Search for the cell housing the specified text and yield its [x, y] center coordinate. 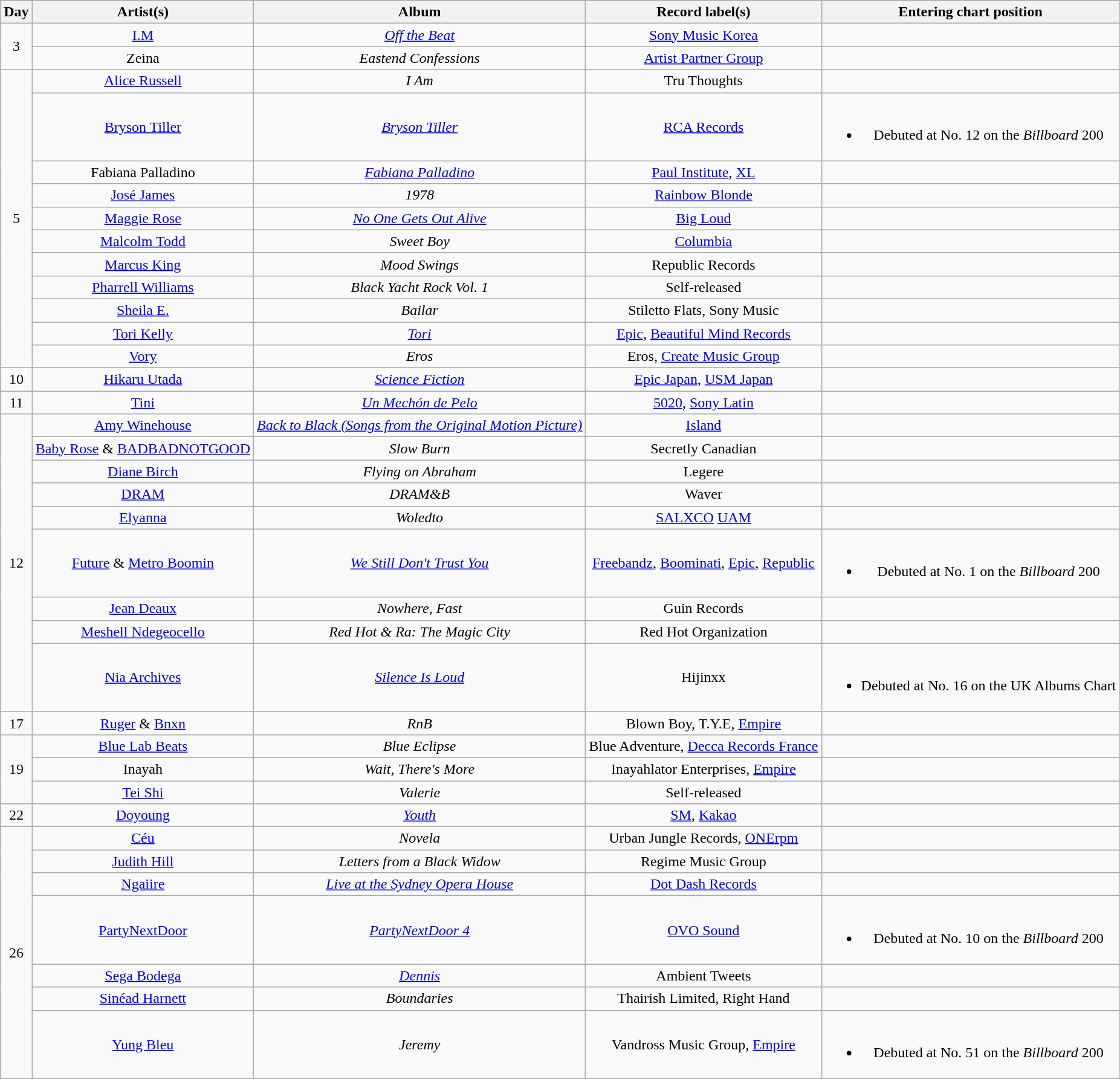
1978 [419, 195]
Epic Japan, USM Japan [704, 380]
Day [16, 12]
Nowhere, Fast [419, 609]
Stiletto Flats, Sony Music [704, 310]
Regime Music Group [704, 861]
Legere [704, 471]
Entering chart position [971, 12]
Columbia [704, 241]
Marcus King [143, 264]
Black Yacht Rock Vol. 1 [419, 287]
We Still Don't Trust You [419, 563]
Tori [419, 333]
Blown Boy, T.Y.E, Empire [704, 723]
RnB [419, 723]
Boundaries [419, 999]
Vandross Music Group, Empire [704, 1045]
Tei Shi [143, 792]
Waver [704, 494]
Republic Records [704, 264]
Sinéad Harnett [143, 999]
Hikaru Utada [143, 380]
Doyoung [143, 815]
Woledto [419, 517]
Malcolm Todd [143, 241]
Letters from a Black Widow [419, 861]
DRAM&B [419, 494]
Maggie Rose [143, 218]
5020, Sony Latin [704, 403]
Bailar [419, 310]
Artist(s) [143, 12]
I Am [419, 81]
Blue Lab Beats [143, 746]
DRAM [143, 494]
Album [419, 12]
Elyanna [143, 517]
Thairish Limited, Right Hand [704, 999]
I.M [143, 35]
11 [16, 403]
Céu [143, 838]
Secretly Canadian [704, 449]
Dennis [419, 976]
Slow Burn [419, 449]
Ngaiire [143, 884]
Inayahlator Enterprises, Empire [704, 769]
Dot Dash Records [704, 884]
Novela [419, 838]
Blue Adventure, Decca Records France [704, 746]
Hijinxx [704, 677]
Artist Partner Group [704, 58]
Un Mechón de Pelo [419, 403]
Back to Black (Songs from the Original Motion Picture) [419, 426]
Vory [143, 357]
Epic, Beautiful Mind Records [704, 333]
Record label(s) [704, 12]
5 [16, 219]
22 [16, 815]
Debuted at No. 51 on the Billboard 200 [971, 1045]
Tori Kelly [143, 333]
Debuted at No. 1 on the Billboard 200 [971, 563]
3 [16, 47]
Red Hot Organization [704, 632]
Eros, Create Music Group [704, 357]
PartyNextDoor 4 [419, 930]
Debuted at No. 10 on the Billboard 200 [971, 930]
Amy Winehouse [143, 426]
Zeina [143, 58]
Ambient Tweets [704, 976]
Pharrell Williams [143, 287]
Jean Deaux [143, 609]
OVO Sound [704, 930]
Eros [419, 357]
Off the Beat [419, 35]
Sheila E. [143, 310]
Tru Thoughts [704, 81]
Meshell Ndegeocello [143, 632]
Valerie [419, 792]
Inayah [143, 769]
Big Loud [704, 218]
Ruger & Bnxn [143, 723]
Science Fiction [419, 380]
SALXCO UAM [704, 517]
Youth [419, 815]
Sony Music Korea [704, 35]
Island [704, 426]
Silence Is Loud [419, 677]
Yung Bleu [143, 1045]
Red Hot & Ra: The Magic City [419, 632]
Debuted at No. 16 on the UK Albums Chart [971, 677]
Baby Rose & BADBADNOTGOOD [143, 449]
RCA Records [704, 127]
17 [16, 723]
Nia Archives [143, 677]
Guin Records [704, 609]
Jeremy [419, 1045]
Sweet Boy [419, 241]
10 [16, 380]
Tini [143, 403]
SM, Kakao [704, 815]
Rainbow Blonde [704, 195]
Wait, There's More [419, 769]
José James [143, 195]
26 [16, 953]
Sega Bodega [143, 976]
Blue Eclipse [419, 746]
Freebandz, Boominati, Epic, Republic [704, 563]
No One Gets Out Alive [419, 218]
Diane Birch [143, 471]
12 [16, 563]
Judith Hill [143, 861]
Alice Russell [143, 81]
Flying on Abraham [419, 471]
Mood Swings [419, 264]
Urban Jungle Records, ONErpm [704, 838]
19 [16, 769]
Eastend Confessions [419, 58]
Paul Institute, XL [704, 172]
Debuted at No. 12 on the Billboard 200 [971, 127]
PartyNextDoor [143, 930]
Future & Metro Boomin [143, 563]
Live at the Sydney Opera House [419, 884]
